Return (X, Y) of the center of cell containing provided text 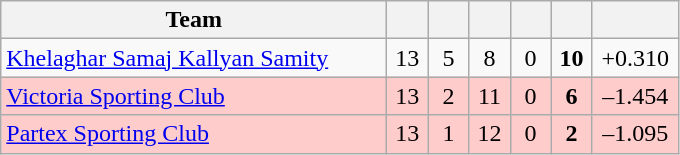
Victoria Sporting Club (194, 96)
5 (448, 58)
11 (490, 96)
1 (448, 134)
8 (490, 58)
+0.310 (635, 58)
–1.454 (635, 96)
Khelaghar Samaj Kallyan Samity (194, 58)
–1.095 (635, 134)
6 (572, 96)
10 (572, 58)
Team (194, 20)
Partex Sporting Club (194, 134)
12 (490, 134)
